Capture the cell that displays the provided text and extract its (x, y) central coordinate. 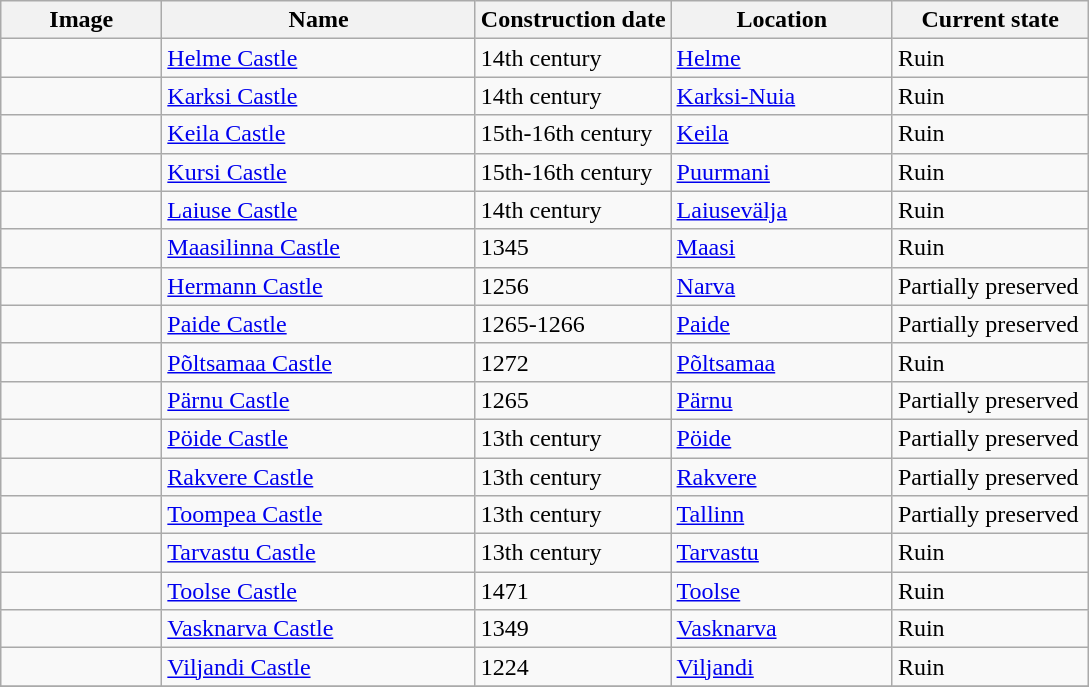
1265 (573, 400)
Paide Castle (319, 324)
Toolse (782, 591)
1256 (573, 286)
Puurmani (782, 172)
1224 (573, 667)
Pärnu Castle (319, 400)
Name (319, 20)
1345 (573, 248)
Keila Castle (319, 134)
Hermann Castle (319, 286)
Vasknarva (782, 629)
Toolse Castle (319, 591)
Vasknarva Castle (319, 629)
Tallinn (782, 515)
Tarvastu (782, 553)
1272 (573, 362)
Current state (990, 20)
Põltsamaa Castle (319, 362)
Pöide (782, 438)
Põltsamaa (782, 362)
Rakvere (782, 477)
1471 (573, 591)
1349 (573, 629)
Viljandi (782, 667)
Karksi Castle (319, 96)
Helme Castle (319, 58)
Laiusevälja (782, 210)
Rakvere Castle (319, 477)
Maasi (782, 248)
Tarvastu Castle (319, 553)
Keila (782, 134)
Viljandi Castle (319, 667)
Helme (782, 58)
Karksi-Nuia (782, 96)
Location (782, 20)
1265-1266 (573, 324)
Construction date (573, 20)
Image (82, 20)
Pöide Castle (319, 438)
Pärnu (782, 400)
Paide (782, 324)
Kursi Castle (319, 172)
Laiuse Castle (319, 210)
Toompea Castle (319, 515)
Narva (782, 286)
Maasilinna Castle (319, 248)
